Provide the [x, y] coordinate of the cell's center where the given text is located.  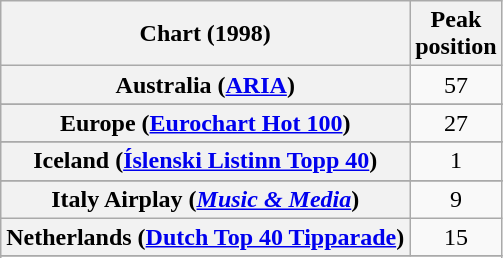
1 [456, 161]
Netherlands (Dutch Top 40 Tipparade) [206, 237]
15 [456, 237]
Chart (1998) [206, 34]
9 [456, 199]
57 [456, 85]
Australia (ARIA) [206, 85]
Italy Airplay (Music & Media) [206, 199]
27 [456, 123]
Peakposition [456, 34]
Europe (Eurochart Hot 100) [206, 123]
Iceland (Íslenski Listinn Topp 40) [206, 161]
